Identify which cell holds the provided text, then report its (X, Y) central coordinate. 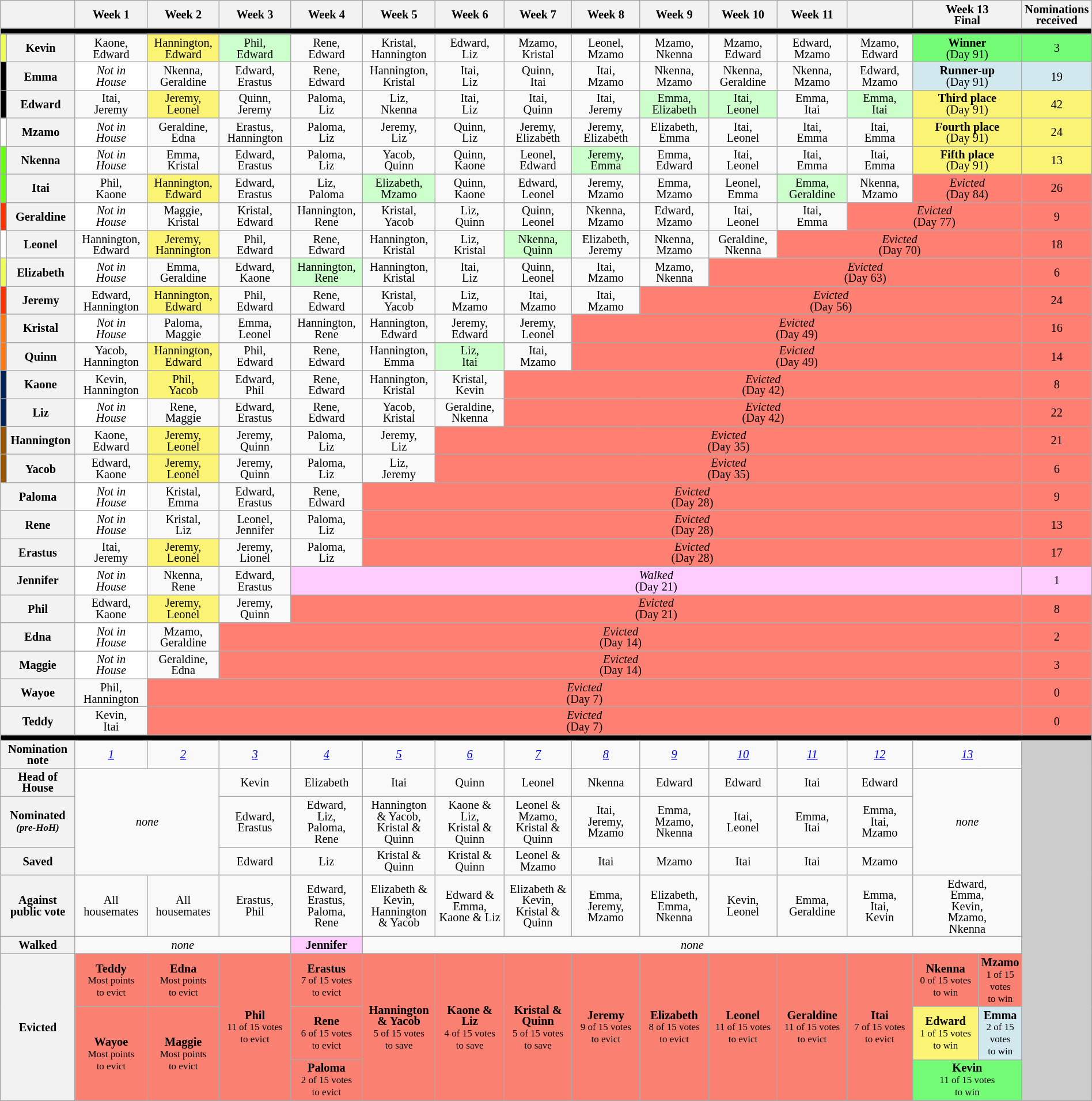
Phil11 of 15 votesto evict (255, 1027)
Emma,Mzamo,Nkenna (674, 822)
Emma2 of 15 votesto win (1000, 1033)
Edward,Emma,Kevin,Mzamo,Nkenna (967, 906)
Emma,Kristal (183, 160)
TeddyMost pointsto evict (111, 980)
Quinn,Jeremy (255, 104)
Quinn,Liz (470, 133)
Againstpublic vote (38, 906)
Kristal,Kevin (470, 385)
Itai,Quinn (538, 104)
Edward,Leonel (538, 188)
Elizabeth,Jeremy (606, 244)
Elizabeth & Kevin,Hannington & Yacob (399, 906)
Emma,Jeremy,Mzamo (606, 906)
Evicted(Day 77) (934, 217)
WayoeMost pointsto evict (111, 1053)
Edward,Liz,Paloma,Rene (326, 822)
Erastus7 of 15 votesto evict (326, 980)
Nkenna0 of 15 votesto win (946, 980)
Walked (38, 945)
7 (538, 755)
Erastus,Hannington (255, 133)
Elizabeth,Emma (674, 133)
Nominationnote (38, 755)
Emma,Elizabeth (674, 104)
Leonel,Mzamo (606, 48)
Mzamo1 of 15 votesto win (1000, 980)
16 (1056, 328)
Week 13Final (967, 14)
Week 6 (470, 14)
Yacob,Kristal (399, 413)
19 (1056, 76)
Liz,Mzamo (470, 301)
Hannington,Emma (399, 356)
Third place(Day 91) (967, 104)
Mzamo,Geraldine (183, 636)
Phil,Kaone (111, 188)
Hannington & Yacob,Kristal & Quinn (399, 822)
Week 7 (538, 14)
Edward,Hannington (111, 301)
Elizabeth,Mzamo (399, 188)
Emma,Mzamo (674, 188)
4 (326, 755)
Maggie (38, 665)
Jeremy9 of 15 votesto evict (606, 1027)
Wayoe (38, 693)
Paloma (38, 497)
Leonel & Mzamo,Kristal & Quinn (538, 822)
Kristal,Edward (255, 217)
Emma,Edward (674, 160)
11 (812, 755)
Teddy (38, 720)
Runner-up(Day 91) (967, 76)
Itai7 of 15 votesto evict (879, 1027)
Phil,Yacob (183, 385)
Jeremy,Mzamo (606, 188)
Rene6 of 15 votesto evict (326, 1033)
Kevin11 of 15 votesto win (967, 1080)
Kaone & Liz4 of 15 votesto save (470, 1027)
Elizabeth8 of 15 votesto evict (674, 1027)
Mzamo,Kristal (538, 48)
Leonel,Jennifer (255, 524)
Leonel11 of 15 votesto evict (743, 1027)
Liz,Quinn (470, 217)
Week 2 (183, 14)
Week 8 (606, 14)
Jeremy,Edward (470, 328)
Kristal,Hannington (399, 48)
Kristal,Liz (183, 524)
Phil,Hannington (111, 693)
Kaone (40, 385)
Edward & Emma,Kaone & Liz (470, 906)
Hannington & Yacob5 of 15 votesto save (399, 1027)
Evicted(Day 63) (865, 272)
Jeremy,Emma (606, 160)
Week 10 (743, 14)
Leonel,Emma (743, 188)
Itai,Jeremy,Mzamo (606, 822)
Quinn,Itai (538, 76)
Rene,Maggie (183, 413)
21 (1056, 440)
MaggieMost pointsto evict (183, 1053)
Elizabeth,Emma,Nkenna (674, 906)
EdnaMost pointsto evict (183, 980)
Geraldine (40, 217)
Jeremy (40, 301)
Kevin,Leonel (743, 906)
Edna (38, 636)
Week 9 (674, 14)
Geraldine11 of 15 votesto evict (812, 1027)
14 (1056, 356)
Edward,Erastus,Paloma,Rene (326, 906)
Fifth place(Day 91) (967, 160)
5 (399, 755)
Evicted (38, 1027)
42 (1056, 104)
26 (1056, 188)
Week 1 (111, 14)
22 (1056, 413)
Emma,Itai,Mzamo (879, 822)
Erastus (38, 552)
Walked(Day 21) (656, 581)
Evicted(Day 70) (900, 244)
Hannington (40, 440)
Liz,Nkenna (399, 104)
Winner(Day 91) (967, 48)
Edward,Liz (470, 48)
Erastus,Phil (255, 906)
12 (879, 755)
Edward,Phil (255, 385)
10 (743, 755)
Evicted(Day 84) (967, 188)
Yacob,Quinn (399, 160)
Emma (40, 76)
Jeremy,Hannington (183, 244)
Maggie,Kristal (183, 217)
Liz,Itai (470, 356)
Kevin,Itai (111, 720)
Liz,Paloma (326, 188)
Kaone & Liz,Kristal & Quinn (470, 822)
Yacob (40, 468)
Evicted(Day 56) (831, 301)
Kristal,Emma (183, 497)
Fourth place(Day 91) (967, 133)
Saved (38, 861)
Nominated(pre-HoH) (38, 822)
Phil (38, 608)
Kristal (40, 328)
17 (1056, 552)
Emma,Itai,Kevin (879, 906)
Head ofHouse (38, 782)
Paloma2 of 15 votesto evict (326, 1080)
Nkenna,Quinn (538, 244)
Nkenna,Rene (183, 581)
Emma,Leonel (255, 328)
18 (1056, 244)
Evicted(Day 21) (656, 608)
Paloma,Maggie (183, 328)
Jeremy,Lionel (255, 552)
Liz,Jeremy (399, 468)
Nominations received (1056, 14)
Week 5 (399, 14)
Elizabeth & Kevin,Kristal & Quinn (538, 906)
Rene (38, 524)
Week 11 (812, 14)
Kristal & Quinn5 of 15 votesto save (538, 1027)
Week 3 (255, 14)
Edward1 of 15 votesto win (946, 1033)
Leonel,Edward (538, 160)
Yacob,Hannington (111, 356)
Leonel & Mzamo (538, 861)
Week 4 (326, 14)
Kevin,Hannington (111, 385)
Liz,Kristal (470, 244)
